Determine the (x, y) coordinate at the center of the cell enclosing the given text.  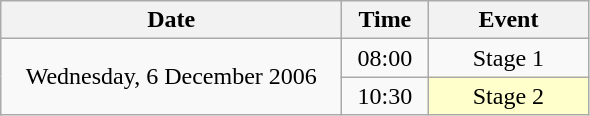
08:00 (385, 58)
Stage 2 (508, 96)
Stage 1 (508, 58)
Time (385, 20)
Event (508, 20)
Date (172, 20)
10:30 (385, 96)
Wednesday, 6 December 2006 (172, 77)
